Pinpoint the cell where the given text exists, returning its (X, Y) midpoint coordinate. 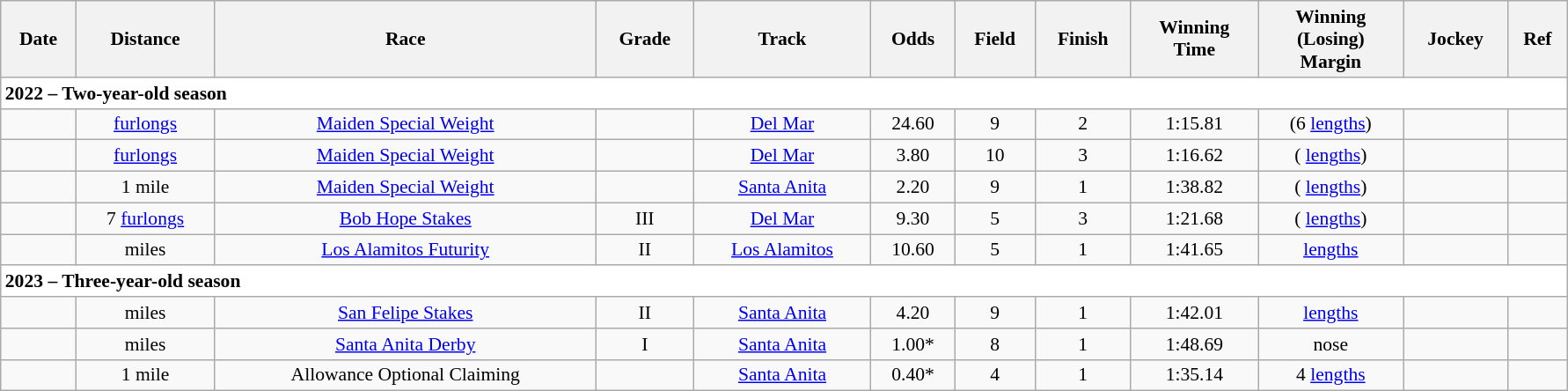
III (645, 218)
1:15.81 (1195, 124)
Winning(Losing)Margin (1330, 39)
1:16.62 (1195, 156)
Los Alamitos (782, 250)
8 (994, 344)
1:35.14 (1195, 375)
Jockey (1455, 39)
24.60 (913, 124)
1:41.65 (1195, 250)
10 (994, 156)
San Felipe Stakes (406, 313)
4 lengths (1330, 375)
Bob Hope Stakes (406, 218)
WinningTime (1195, 39)
1:38.82 (1195, 188)
Track (782, 39)
Ref (1537, 39)
1:48.69 (1195, 344)
7 furlongs (145, 218)
Date (39, 39)
1.00* (913, 344)
2023 – Three-year-old season (785, 282)
3.80 (913, 156)
9.30 (913, 218)
2 (1082, 124)
Los Alamitos Futurity (406, 250)
2.20 (913, 188)
1:42.01 (1195, 313)
Allowance Optional Claiming (406, 375)
4.20 (913, 313)
Race (406, 39)
1:21.68 (1195, 218)
0.40* (913, 375)
Odds (913, 39)
Field (994, 39)
Santa Anita Derby (406, 344)
nose (1330, 344)
Grade (645, 39)
Finish (1082, 39)
Distance (145, 39)
I (645, 344)
2022 – Two-year-old season (785, 93)
(6 lengths) (1330, 124)
10.60 (913, 250)
4 (994, 375)
